Output the (X, Y) coordinate of the center of the cell containing the given text.  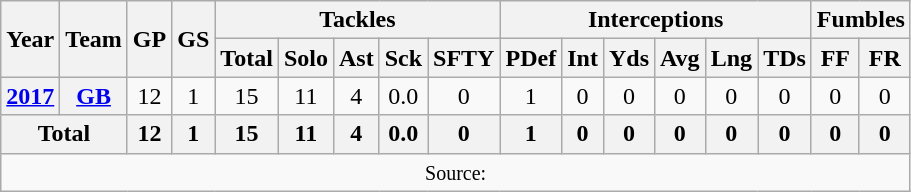
Interceptions (656, 20)
GB (94, 96)
2017 (30, 96)
SFTY (464, 58)
FF (835, 58)
Sck (403, 58)
Solo (306, 58)
Int (583, 58)
GS (194, 39)
Tackles (358, 20)
Yds (628, 58)
Fumbles (860, 20)
Ast (356, 58)
Source: (456, 172)
TDs (785, 58)
Team (94, 39)
Avg (680, 58)
GP (149, 39)
Year (30, 39)
PDef (531, 58)
Lng (731, 58)
FR (884, 58)
